Search for the cell housing the specified text and yield its (x, y) center coordinate. 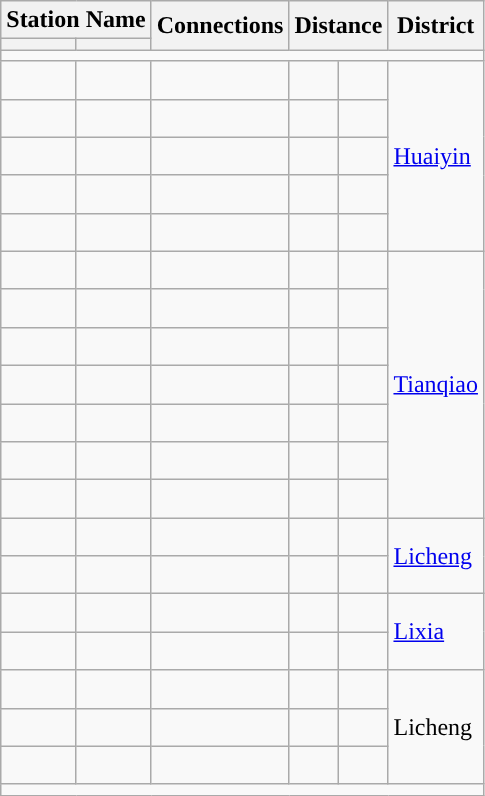
Station Name (76, 20)
Distance (338, 26)
Connections (220, 26)
Tianqiao (436, 384)
Lixia (436, 632)
District (436, 26)
Huaiyin (436, 156)
